Determine the [X, Y] coordinate at the center of the cell enclosing the given text.  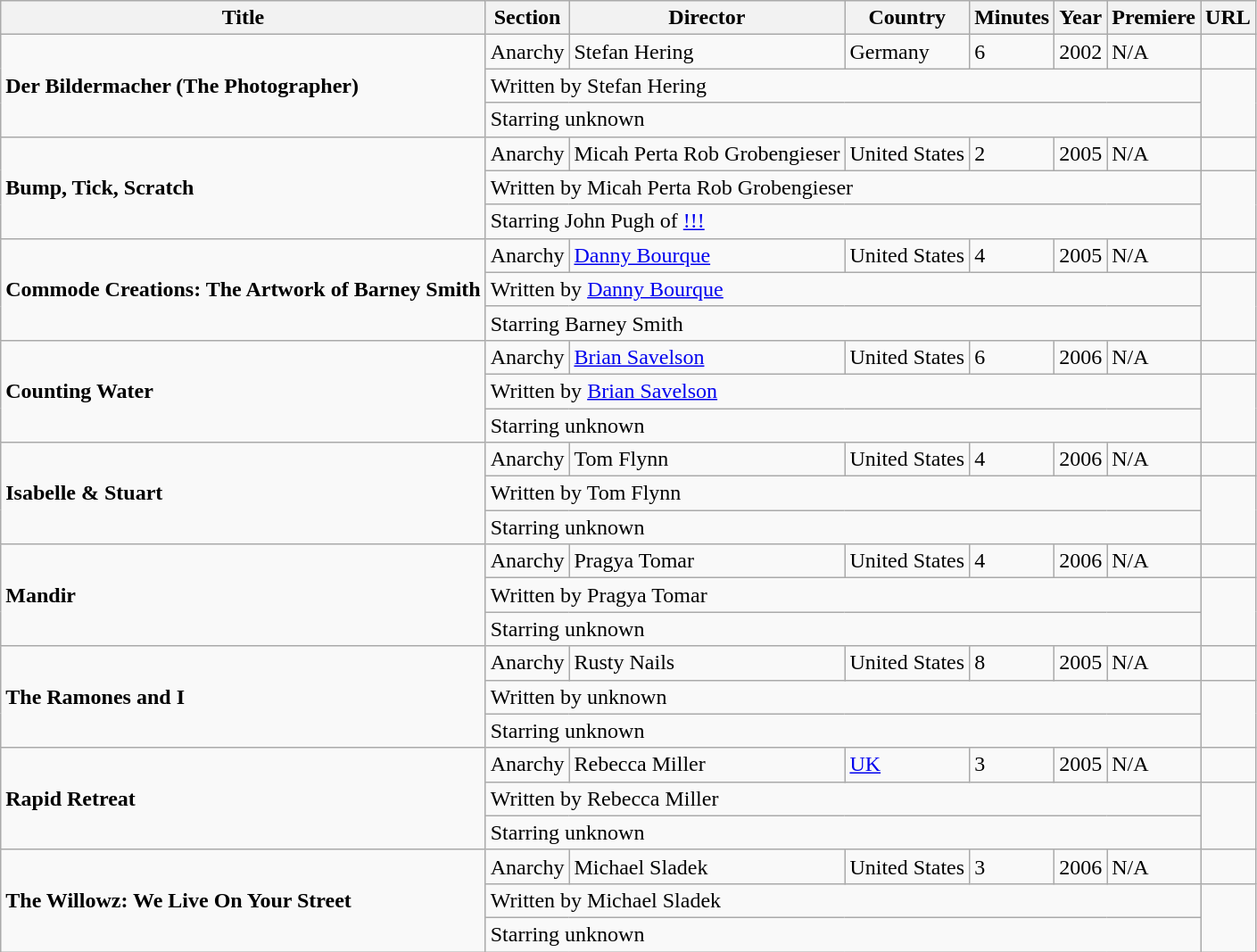
Rebecca Miller [707, 765]
8 [1012, 663]
Title [243, 18]
Director [707, 18]
Written by Micah Perta Rob Grobengieser [842, 187]
Danny Bourque [707, 255]
Section [527, 18]
Tom Flynn [707, 459]
The Ramones and I [243, 697]
Country [907, 18]
Germany [907, 52]
Written by Danny Bourque [842, 289]
2002 [1081, 52]
Rapid Retreat [243, 799]
Michael Sladek [707, 866]
Written by Brian Savelson [842, 391]
Counting Water [243, 391]
Brian Savelson [707, 357]
2 [1012, 153]
URL [1228, 18]
Written by Tom Flynn [842, 493]
Minutes [1012, 18]
Year [1081, 18]
Isabelle & Stuart [243, 493]
UK [907, 765]
Der Bildermacher (The Photographer) [243, 86]
Stefan Hering [707, 52]
Micah Perta Rob Grobengieser [707, 153]
Pragya Tomar [707, 561]
Written by Rebecca Miller [842, 799]
Starring John Pugh of !!! [842, 221]
Written by Stefan Hering [842, 86]
Starring Barney Smith [842, 323]
The Willowz: We Live On Your Street [243, 900]
Written by Michael Sladek [842, 900]
Written by Pragya Tomar [842, 595]
Rusty Nails [707, 663]
Commode Creations: The Artwork of Barney Smith [243, 289]
Bump, Tick, Scratch [243, 187]
Written by unknown [842, 697]
Mandir [243, 595]
Premiere [1154, 18]
